Return the [X, Y] coordinate for the center point of the cell that contains the specified text.  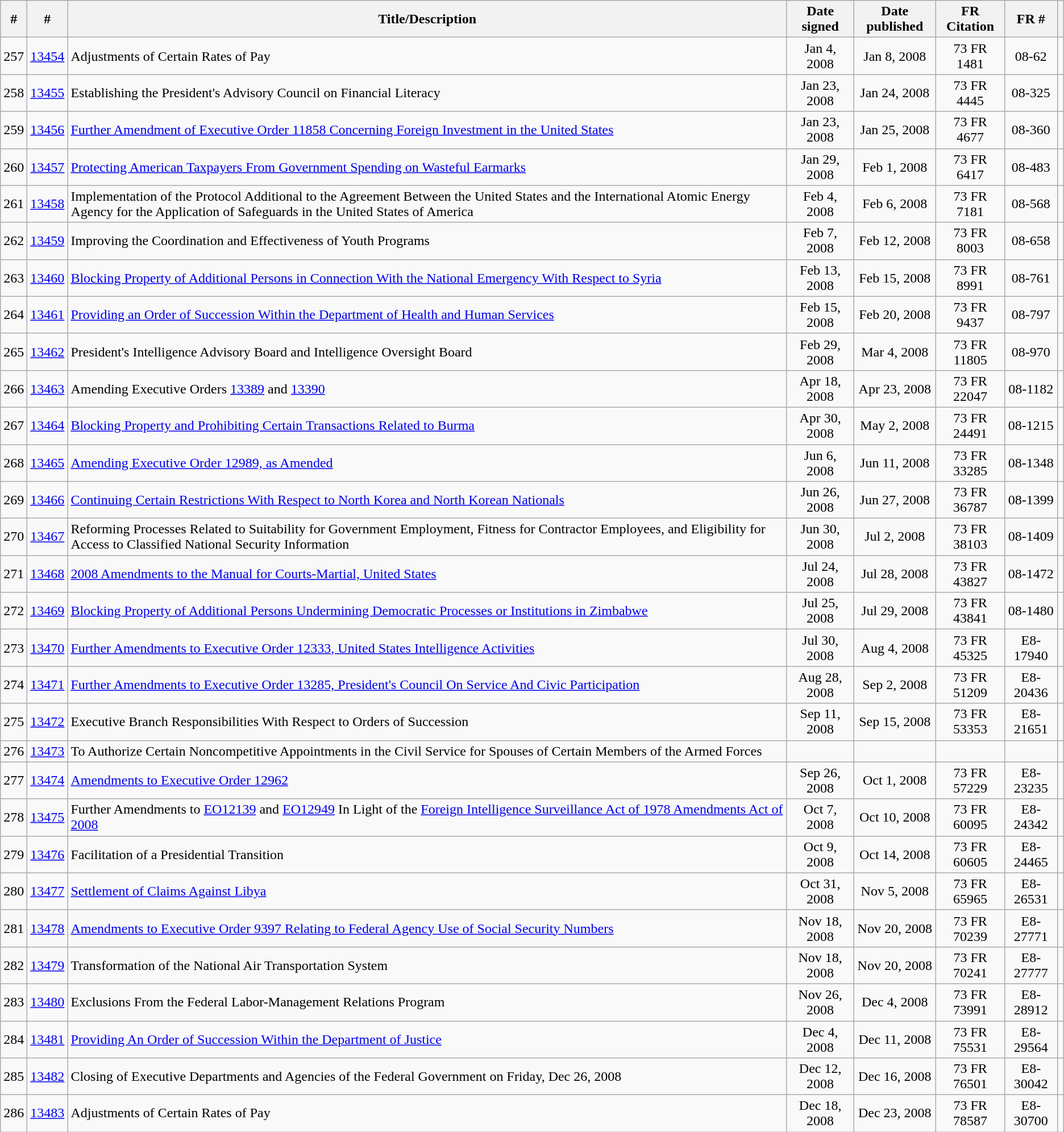
Title/Description [427, 19]
Further Amendments to Executive Order 12333, United States Intelligence Activities [427, 648]
73 FR 70239 [971, 928]
Mar 4, 2008 [895, 351]
73 FR 9437 [971, 315]
13480 [48, 1002]
Jul 24, 2008 [820, 574]
Sep 26, 2008 [820, 780]
73 FR 8003 [971, 241]
E8-23235 [1031, 780]
268 [14, 463]
270 [14, 537]
Establishing the President's Advisory Council on Financial Literacy [427, 93]
Jul 30, 2008 [820, 648]
73 FR 4677 [971, 130]
Nov 5, 2008 [895, 891]
13468 [48, 574]
08-325 [1031, 93]
13477 [48, 891]
13472 [48, 722]
Sep 2, 2008 [895, 685]
08-1215 [1031, 425]
286 [14, 1113]
Date published [895, 19]
Apr 23, 2008 [895, 389]
73 FR 65965 [971, 891]
263 [14, 277]
Jan 24, 2008 [895, 93]
Sep 11, 2008 [820, 722]
Further Amendments to EO12139 and EO12949 In Light of the Foreign Intelligence Surveillance Act of 1978 Amendments Act of 2008 [427, 818]
73 FR 24491 [971, 425]
265 [14, 351]
Amendments to Executive Order 12962 [427, 780]
Providing An Order of Succession Within the Department of Justice [427, 1039]
Jul 25, 2008 [820, 611]
13459 [48, 241]
285 [14, 1077]
Oct 14, 2008 [895, 854]
73 FR 70241 [971, 965]
E8-27777 [1031, 965]
08-1182 [1031, 389]
Transformation of the National Air Transportation System [427, 965]
Feb 13, 2008 [820, 277]
08-1409 [1031, 537]
Jan 29, 2008 [820, 167]
261 [14, 204]
Facilitation of a Presidential Transition [427, 854]
73 FR 53353 [971, 722]
Jun 30, 2008 [820, 537]
Apr 18, 2008 [820, 389]
282 [14, 965]
Blocking Property and Prohibiting Certain Transactions Related to Burma [427, 425]
E8-20436 [1031, 685]
13462 [48, 351]
13455 [48, 93]
13469 [48, 611]
Feb 4, 2008 [820, 204]
278 [14, 818]
13478 [48, 928]
Jul 29, 2008 [895, 611]
73 FR 73991 [971, 1002]
13476 [48, 854]
283 [14, 1002]
E8-26531 [1031, 891]
President's Intelligence Advisory Board and Intelligence Oversight Board [427, 351]
E8-30042 [1031, 1077]
08-483 [1031, 167]
73 FR 22047 [971, 389]
280 [14, 891]
08-970 [1031, 351]
73 FR 60605 [971, 854]
Further Amendment of Executive Order 11858 Concerning Foreign Investment in the United States [427, 130]
259 [14, 130]
73 FR 4445 [971, 93]
73 FR 43827 [971, 574]
73 FR 76501 [971, 1077]
Jan 4, 2008 [820, 56]
Dec 12, 2008 [820, 1077]
Aug 28, 2008 [820, 685]
260 [14, 167]
13458 [48, 204]
73 FR 78587 [971, 1113]
Dec 11, 2008 [895, 1039]
To Authorize Certain Noncompetitive Appointments in the Civil Service for Spouses of Certain Members of the Armed Forces [427, 751]
73 FR 36787 [971, 500]
13471 [48, 685]
Aug 4, 2008 [895, 648]
08-1472 [1031, 574]
13456 [48, 130]
275 [14, 722]
Improving the Coordination and Effectiveness of Youth Programs [427, 241]
13467 [48, 537]
Jun 27, 2008 [895, 500]
08-1348 [1031, 463]
274 [14, 685]
Dec 16, 2008 [895, 1077]
08-797 [1031, 315]
13474 [48, 780]
Continuing Certain Restrictions With Respect to North Korea and North Korean Nationals [427, 500]
Jun 11, 2008 [895, 463]
266 [14, 389]
Feb 1, 2008 [895, 167]
277 [14, 780]
13475 [48, 818]
Providing an Order of Succession Within the Department of Health and Human Services [427, 315]
Feb 6, 2008 [895, 204]
08-658 [1031, 241]
Feb 7, 2008 [820, 241]
73 FR 6417 [971, 167]
Apr 30, 2008 [820, 425]
Jul 2, 2008 [895, 537]
258 [14, 93]
13482 [48, 1077]
73 FR 7181 [971, 204]
73 FR 33285 [971, 463]
E8-28912 [1031, 1002]
Executive Branch Responsibilities With Respect to Orders of Succession [427, 722]
Amending Executive Order 12989, as Amended [427, 463]
13454 [48, 56]
Date signed [820, 19]
Further Amendments to Executive Order 13285, President's Council On Service And Civic Participation [427, 685]
Oct 10, 2008 [895, 818]
Exclusions From the Federal Labor-Management Relations Program [427, 1002]
269 [14, 500]
Blocking Property of Additional Persons Undermining Democratic Processes or Institutions in Zimbabwe [427, 611]
13481 [48, 1039]
E8-24465 [1031, 854]
Oct 1, 2008 [895, 780]
E8-24342 [1031, 818]
73 FR 57229 [971, 780]
Oct 31, 2008 [820, 891]
Oct 7, 2008 [820, 818]
Jul 28, 2008 [895, 574]
284 [14, 1039]
13461 [48, 315]
13473 [48, 751]
Jan 25, 2008 [895, 130]
Dec 23, 2008 [895, 1113]
May 2, 2008 [895, 425]
E8-30700 [1031, 1113]
E8-29564 [1031, 1039]
Jun 6, 2008 [820, 463]
13479 [48, 965]
Sep 15, 2008 [895, 722]
73 FR 75531 [971, 1039]
2008 Amendments to the Manual for Courts-Martial, United States [427, 574]
73 FR 45325 [971, 648]
13470 [48, 648]
E8-27771 [1031, 928]
279 [14, 854]
FR # [1031, 19]
Settlement of Claims Against Libya [427, 891]
73 FR 43841 [971, 611]
267 [14, 425]
73 FR 1481 [971, 56]
Jun 26, 2008 [820, 500]
08-1399 [1031, 500]
271 [14, 574]
Blocking Property of Additional Persons in Connection With the National Emergency With Respect to Syria [427, 277]
73 FR 11805 [971, 351]
08-1480 [1031, 611]
13483 [48, 1113]
273 [14, 648]
262 [14, 241]
13464 [48, 425]
13463 [48, 389]
Jan 8, 2008 [895, 56]
Amending Executive Orders 13389 and 13390 [427, 389]
Amendments to Executive Order 9397 Relating to Federal Agency Use of Social Security Numbers [427, 928]
73 FR 8991 [971, 277]
13465 [48, 463]
E8-17940 [1031, 648]
FR Citation [971, 19]
08-761 [1031, 277]
73 FR 38103 [971, 537]
Dec 18, 2008 [820, 1113]
08-62 [1031, 56]
Closing of Executive Departments and Agencies of the Federal Government on Friday, Dec 26, 2008 [427, 1077]
13457 [48, 167]
257 [14, 56]
Oct 9, 2008 [820, 854]
276 [14, 751]
Protecting American Taxpayers From Government Spending on Wasteful Earmarks [427, 167]
Feb 29, 2008 [820, 351]
281 [14, 928]
264 [14, 315]
13460 [48, 277]
08-568 [1031, 204]
Nov 26, 2008 [820, 1002]
272 [14, 611]
13466 [48, 500]
73 FR 51209 [971, 685]
08-360 [1031, 130]
73 FR 60095 [971, 818]
Feb 12, 2008 [895, 241]
E8-21651 [1031, 722]
Feb 20, 2008 [895, 315]
